Output the [x, y] coordinate of the center of the cell containing the given text.  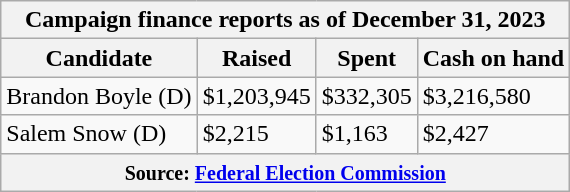
Salem Snow (D) [99, 134]
$2,427 [493, 134]
Source: Federal Election Commission [286, 172]
Cash on hand [493, 58]
Raised [256, 58]
$1,163 [366, 134]
Brandon Boyle (D) [99, 96]
$2,215 [256, 134]
Candidate [99, 58]
Campaign finance reports as of December 31, 2023 [286, 20]
$1,203,945 [256, 96]
Spent [366, 58]
$3,216,580 [493, 96]
$332,305 [366, 96]
